Capture the cell that displays the provided text and extract its [x, y] central coordinate. 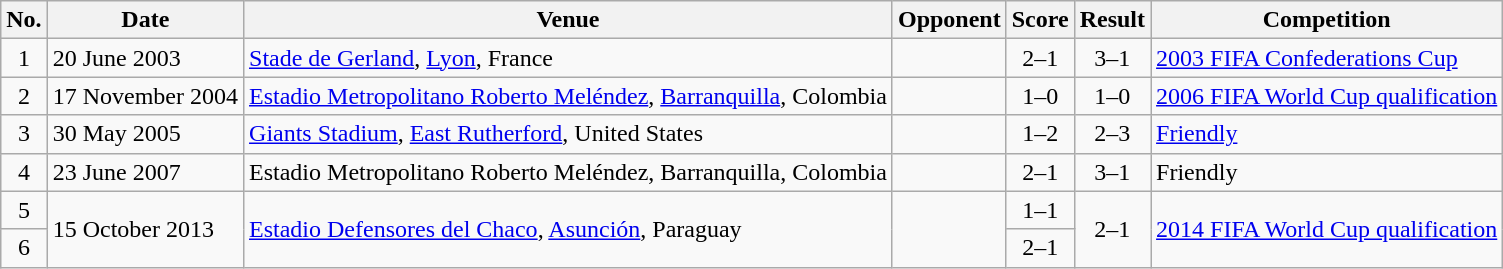
30 May 2005 [145, 134]
2 [24, 96]
2014 FIFA World Cup qualification [1327, 229]
1 [24, 58]
3 [24, 134]
Score [1040, 20]
20 June 2003 [145, 58]
23 June 2007 [145, 172]
5 [24, 210]
2003 FIFA Confederations Cup [1327, 58]
Estadio Defensores del Chaco, Asunción, Paraguay [568, 229]
Competition [1327, 20]
Venue [568, 20]
No. [24, 20]
2006 FIFA World Cup qualification [1327, 96]
17 November 2004 [145, 96]
Result [1112, 20]
Opponent [949, 20]
1–2 [1040, 134]
1–1 [1040, 210]
Giants Stadium, East Rutherford, United States [568, 134]
2–3 [1112, 134]
4 [24, 172]
15 October 2013 [145, 229]
Date [145, 20]
Stade de Gerland, Lyon, France [568, 58]
6 [24, 248]
